Determine the [x, y] coordinate at the center of the cell enclosing the given text.  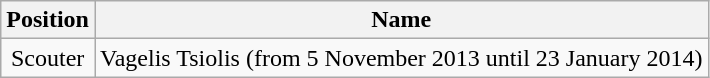
Name [401, 20]
Scouter [48, 58]
Position [48, 20]
Vagelis Tsiolis (from 5 November 2013 until 23 January 2014) [401, 58]
